Identify which cell holds the provided text, then report its (X, Y) central coordinate. 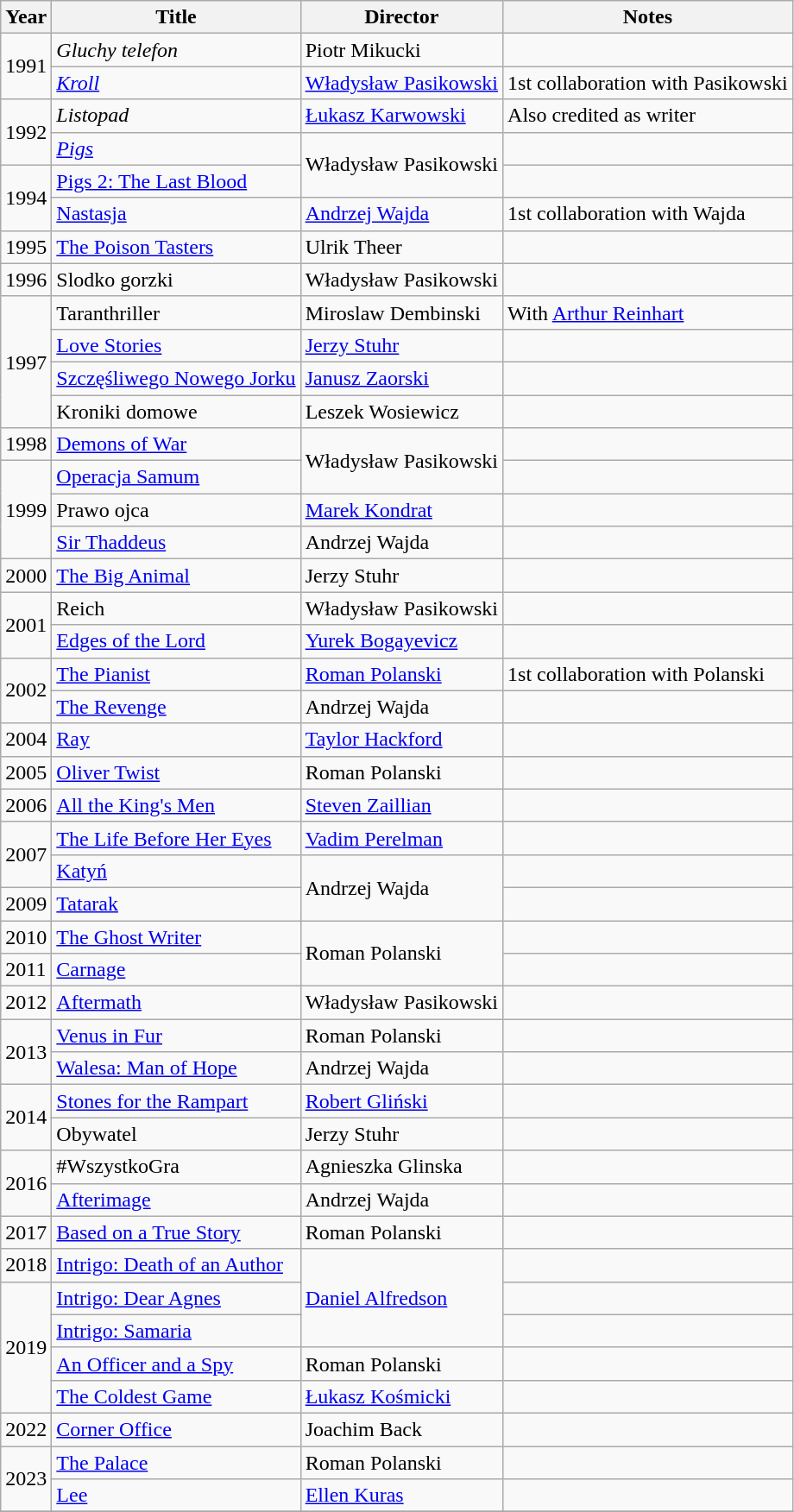
#WszystkoGra (176, 1167)
Corner Office (176, 1429)
Leszek Wosiewicz (401, 412)
Miroslaw Dembinski (401, 312)
The Revenge (176, 707)
Notes (648, 17)
Yurek Bogayevicz (401, 641)
Robert Gliński (401, 1101)
Agnieszka Glinska (401, 1167)
Intrigo: Death of an Author (176, 1265)
Pigs (176, 148)
Operacja Samum (176, 477)
Oliver Twist (176, 772)
Also credited as writer (648, 116)
Kroll (176, 83)
The Poison Tasters (176, 247)
Walesa: Man of Hope (176, 1068)
Piotr Mikucki (401, 50)
Janusz Zaorski (401, 378)
Based on a True Story (176, 1232)
1991 (26, 66)
Katyń (176, 871)
Marek Kondrat (401, 510)
1st collaboration with Wajda (648, 214)
Title (176, 17)
2011 (26, 970)
Sir Thaddeus (176, 543)
Łukasz Karwowski (401, 116)
1st collaboration with Pasikowski (648, 83)
With Arthur Reinhart (648, 312)
2018 (26, 1265)
2005 (26, 772)
Listopad (176, 116)
2002 (26, 690)
Daniel Alfredson (401, 1298)
The Ghost Writer (176, 936)
Taranthriller (176, 312)
2019 (26, 1347)
Venus in Fur (176, 1036)
1992 (26, 132)
2013 (26, 1052)
Kroniki domowe (176, 412)
Prawo ojca (176, 510)
2006 (26, 805)
Slodko gorzki (176, 280)
Gluchy telefon (176, 50)
1995 (26, 247)
1999 (26, 510)
Pigs 2: The Last Blood (176, 181)
Year (26, 17)
Tatarak (176, 904)
1998 (26, 444)
2004 (26, 740)
Joachim Back (401, 1429)
2001 (26, 625)
Ellen Kuras (401, 1496)
Stones for the Rampart (176, 1101)
2012 (26, 1003)
2007 (26, 854)
The Coldest Game (176, 1396)
An Officer and a Spy (176, 1364)
2010 (26, 936)
Director (401, 17)
Intrigo: Samaria (176, 1331)
2014 (26, 1118)
Obywatel (176, 1134)
Love Stories (176, 345)
The Pianist (176, 674)
Reich (176, 608)
The Life Before Her Eyes (176, 838)
Nastasja (176, 214)
Demons of War (176, 444)
2017 (26, 1232)
Taylor Hackford (401, 740)
2022 (26, 1429)
2009 (26, 904)
Vadim Perelman (401, 838)
1994 (26, 198)
Łukasz Kośmicki (401, 1396)
1997 (26, 362)
Carnage (176, 970)
Szczęśliwego Nowego Jorku (176, 378)
Steven Zaillian (401, 805)
Ulrik Theer (401, 247)
The Big Animal (176, 576)
All the King's Men (176, 805)
Lee (176, 1496)
1996 (26, 280)
1st collaboration with Polanski (648, 674)
Edges of the Lord (176, 641)
The Palace (176, 1463)
Afterimage (176, 1200)
2023 (26, 1479)
2016 (26, 1183)
2000 (26, 576)
Aftermath (176, 1003)
Intrigo: Dear Agnes (176, 1298)
Ray (176, 740)
